Detect which cell encompasses the target text, then output its (x, y) center coordinate. 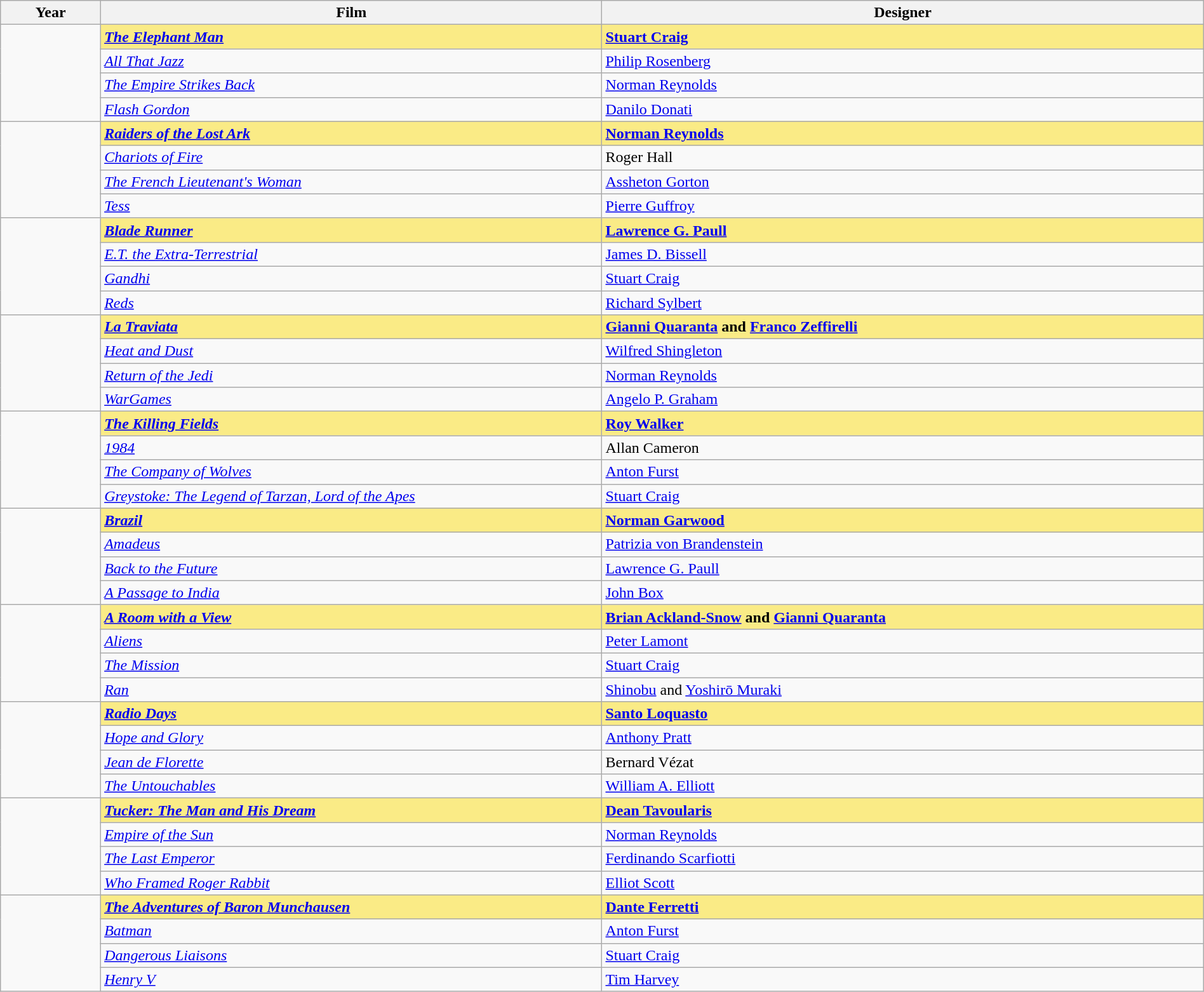
Peter Lamont (903, 641)
Bernard Vézat (903, 762)
Danilo Donati (903, 109)
Gianni Quaranta and Franco Zeffirelli (903, 327)
The Mission (352, 665)
Patrizia von Brandenstein (903, 544)
Elliot Scott (903, 883)
Richard Sylbert (903, 303)
The Untouchables (352, 786)
The Adventures of Baron Munchausen (352, 907)
E.T. the Extra-Terrestrial (352, 254)
Aliens (352, 641)
Chariots of Fire (352, 158)
Tess (352, 206)
Hope and Glory (352, 738)
Brazil (352, 520)
Tim Harvey (903, 979)
Year (51, 13)
WarGames (352, 399)
Wilfred Shingleton (903, 351)
William A. Elliott (903, 786)
The Company of Wolves (352, 472)
The Empire Strikes Back (352, 85)
The French Lieutenant's Woman (352, 182)
Pierre Guffroy (903, 206)
Batman (352, 931)
Ferdinando Scarfiotti (903, 859)
The Elephant Man (352, 37)
James D. Bissell (903, 254)
Empire of the Sun (352, 834)
Ran (352, 689)
The Last Emperor (352, 859)
Amadeus (352, 544)
Angelo P. Graham (903, 399)
All That Jazz (352, 61)
Raiders of the Lost Ark (352, 133)
Allan Cameron (903, 448)
Back to the Future (352, 568)
Reds (352, 303)
1984 (352, 448)
Dean Tavoularis (903, 810)
Santo Loquasto (903, 714)
Henry V (352, 979)
Assheton Gorton (903, 182)
Who Framed Roger Rabbit (352, 883)
Philip Rosenberg (903, 61)
Roger Hall (903, 158)
Return of the Jedi (352, 375)
Film (352, 13)
Tucker: The Man and His Dream (352, 810)
Blade Runner (352, 230)
Designer (903, 13)
Shinobu and Yoshirō Muraki (903, 689)
The Killing Fields (352, 424)
Norman Garwood (903, 520)
Brian Ackland-Snow and Gianni Quaranta (903, 617)
Gandhi (352, 278)
Dangerous Liaisons (352, 955)
Anthony Pratt (903, 738)
Jean de Florette (352, 762)
La Traviata (352, 327)
Greystoke: The Legend of Tarzan, Lord of the Apes (352, 496)
A Passage to India (352, 593)
Heat and Dust (352, 351)
John Box (903, 593)
Dante Ferretti (903, 907)
A Room with a View (352, 617)
Roy Walker (903, 424)
Flash Gordon (352, 109)
Radio Days (352, 714)
